Scan for the cell matching the given text and deliver its (X, Y) coordinate at center. 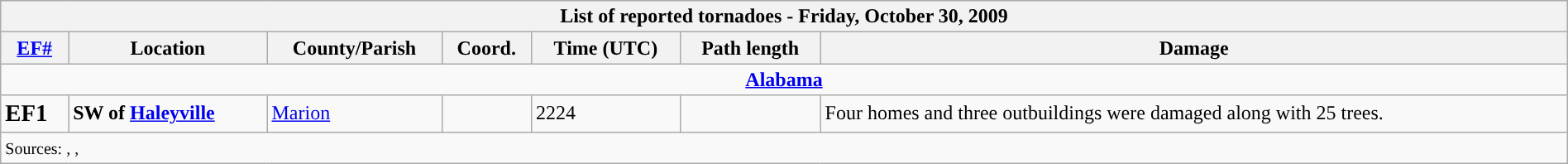
Marion (354, 113)
Time (UTC) (605, 48)
Damage (1194, 48)
Coord. (486, 48)
Four homes and three outbuildings were damaged along with 25 trees. (1194, 113)
EF# (35, 48)
Sources: , , (784, 147)
County/Parish (354, 48)
Alabama (784, 80)
Path length (750, 48)
EF1 (35, 113)
SW of Haleyville (168, 113)
2224 (605, 113)
Location (168, 48)
List of reported tornadoes - Friday, October 30, 2009 (784, 17)
